Scan for the cell matching the given text and deliver its [X, Y] coordinate at center. 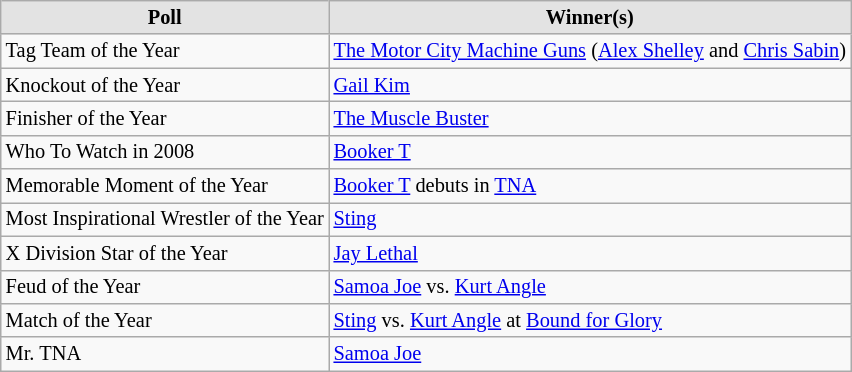
Samoa Joe [590, 354]
Booker T [590, 152]
Most Inspirational Wrestler of the Year [165, 219]
Sting [590, 219]
The Motor City Machine Guns (Alex Shelley and Chris Sabin) [590, 51]
Booker T debuts in TNA [590, 186]
Samoa Joe vs. Kurt Angle [590, 287]
Knockout of the Year [165, 85]
Tag Team of the Year [165, 51]
Match of the Year [165, 320]
Sting vs. Kurt Angle at Bound for Glory [590, 320]
Jay Lethal [590, 253]
Memorable Moment of the Year [165, 186]
Winner(s) [590, 17]
Who To Watch in 2008 [165, 152]
Poll [165, 17]
The Muscle Buster [590, 118]
Feud of the Year [165, 287]
Finisher of the Year [165, 118]
Gail Kim [590, 85]
X Division Star of the Year [165, 253]
Mr. TNA [165, 354]
